Provide the (x, y) coordinate of the cell's center where the given text is located.  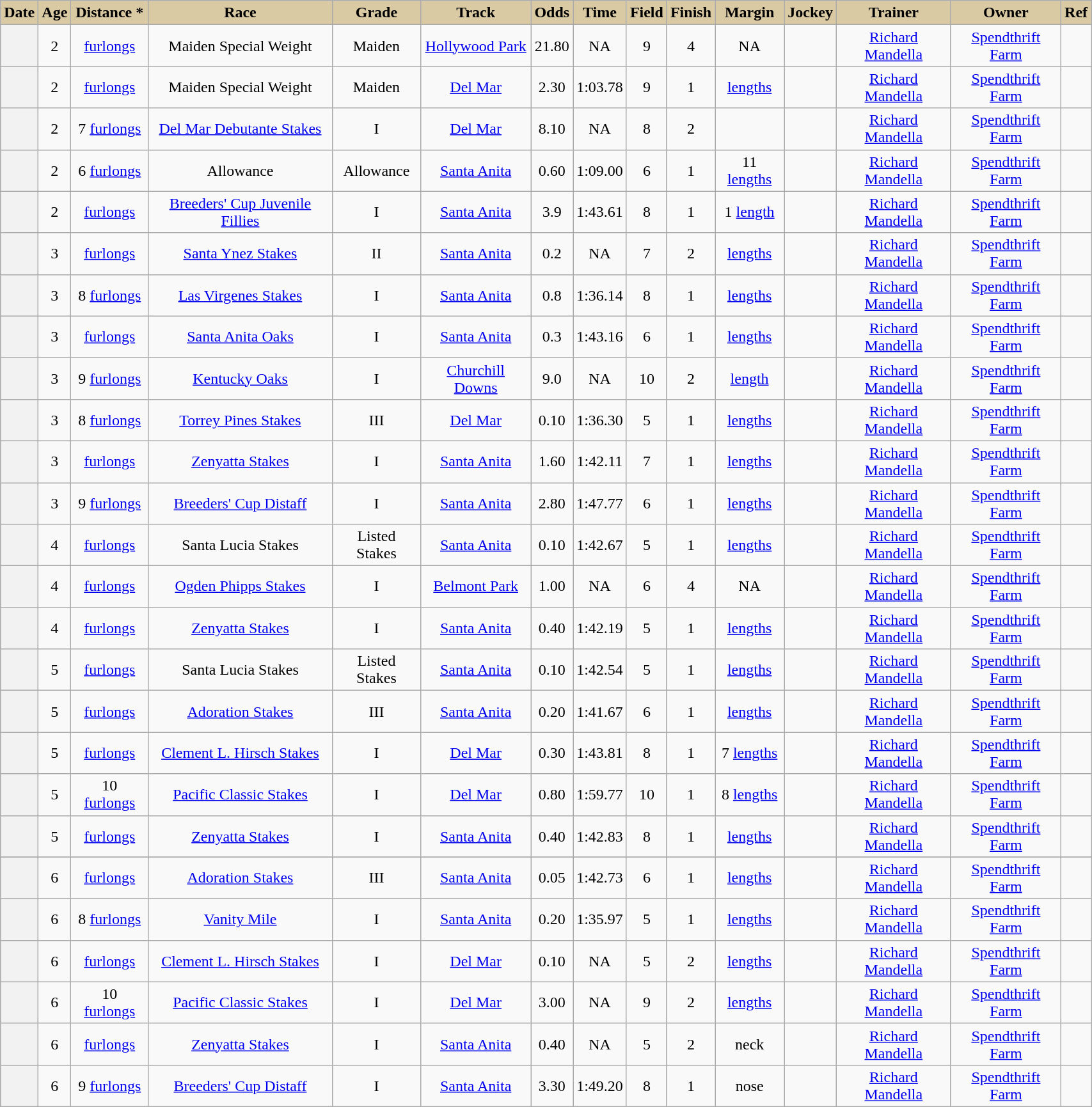
0.8 (552, 295)
1:36.14 (600, 295)
Kentucky Oaks (241, 379)
Vanity Mile (241, 920)
1:42.19 (600, 628)
nose (750, 1086)
2.80 (552, 503)
1:42.73 (600, 877)
1:42.54 (600, 670)
3.9 (552, 212)
1:43.61 (600, 212)
9.0 (552, 379)
Ref (1076, 13)
1:43.81 (600, 753)
0.05 (552, 877)
7 lengths (750, 753)
Race (241, 13)
1:42.11 (600, 462)
Belmont Park (476, 587)
8 lengths (750, 794)
1:35.97 (600, 920)
2.30 (552, 87)
Las Virgenes Stakes (241, 295)
length (750, 379)
Time (600, 13)
Torrey Pines Stakes (241, 420)
Hollywood Park (476, 46)
21.80 (552, 46)
1:42.83 (600, 836)
0.60 (552, 170)
7 furlongs (110, 129)
0.2 (552, 253)
Finish (691, 13)
Del Mar Debutante Stakes (241, 129)
1 length (750, 212)
1:43.16 (600, 336)
Date (19, 13)
Age (55, 13)
0.80 (552, 794)
Owner (1006, 13)
1:47.77 (600, 503)
1:09.00 (600, 170)
II (376, 253)
Odds (552, 13)
Distance * (110, 13)
1:59.77 (600, 794)
Ogden Phipps Stakes (241, 587)
6 furlongs (110, 170)
1.60 (552, 462)
Trainer (893, 13)
Breeders' Cup Juvenile Fillies (241, 212)
0.30 (552, 753)
3.00 (552, 1003)
11 lengths (750, 170)
Jockey (811, 13)
Margin (750, 13)
1:03.78 (600, 87)
Santa Ynez Stakes (241, 253)
1:41.67 (600, 711)
1:42.67 (600, 545)
Field (646, 13)
Santa Anita Oaks (241, 336)
1:36.30 (600, 420)
8.10 (552, 129)
0.3 (552, 336)
1:49.20 (600, 1086)
1.00 (552, 587)
Grade (376, 13)
3.30 (552, 1086)
Track (476, 13)
Churchill Downs (476, 379)
neck (750, 1044)
